Provide the [X, Y] coordinate of the cell's center where the given text is located.  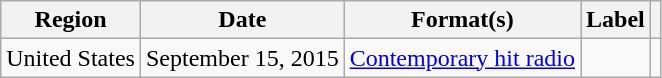
Region [71, 20]
Format(s) [462, 20]
Contemporary hit radio [462, 58]
United States [71, 58]
Label [615, 20]
September 15, 2015 [242, 58]
Date [242, 20]
